Search for the cell housing the specified text and yield its [X, Y] center coordinate. 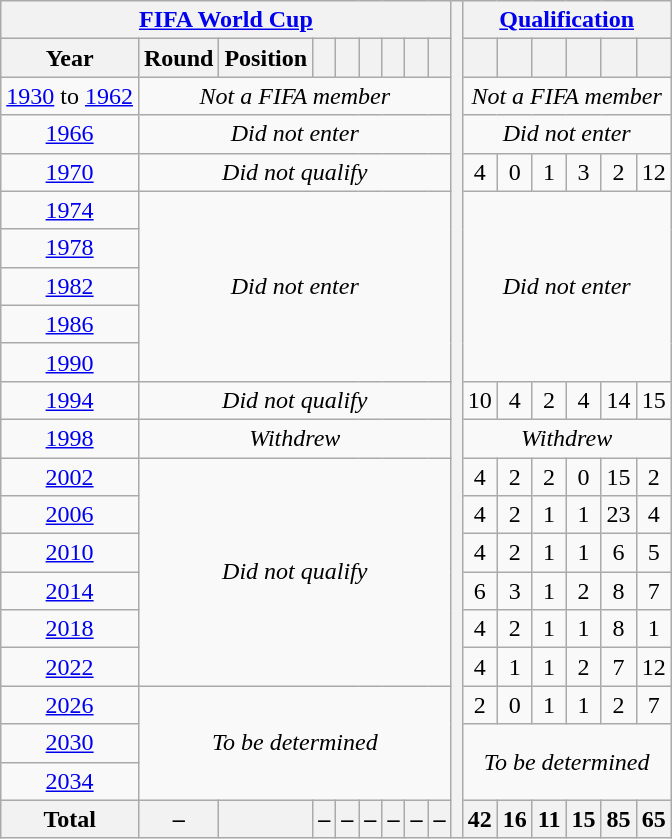
2022 [70, 667]
42 [480, 819]
Qualification [566, 20]
14 [618, 400]
23 [618, 515]
1994 [70, 400]
65 [654, 819]
1982 [70, 286]
2018 [70, 629]
1974 [70, 210]
11 [549, 819]
Total [70, 819]
1978 [70, 248]
2034 [70, 781]
2010 [70, 553]
Year [70, 58]
2006 [70, 515]
16 [514, 819]
Round [178, 58]
2014 [70, 591]
5 [654, 553]
1930 to 1962 [70, 96]
1990 [70, 362]
10 [480, 400]
1986 [70, 324]
FIFA World Cup [226, 20]
1970 [70, 172]
85 [618, 819]
2030 [70, 743]
Position [266, 58]
2002 [70, 477]
2026 [70, 705]
1998 [70, 438]
1966 [70, 134]
